Provide the (x, y) coordinate of the cell's center where the given text is located.  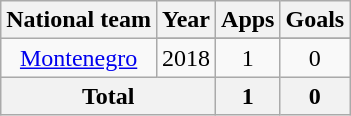
Total (108, 96)
National team (79, 20)
Apps (248, 20)
Year (186, 20)
Montenegro (79, 58)
2018 (186, 58)
Goals (315, 20)
